Output the (X, Y) coordinate of the center of the cell containing the given text.  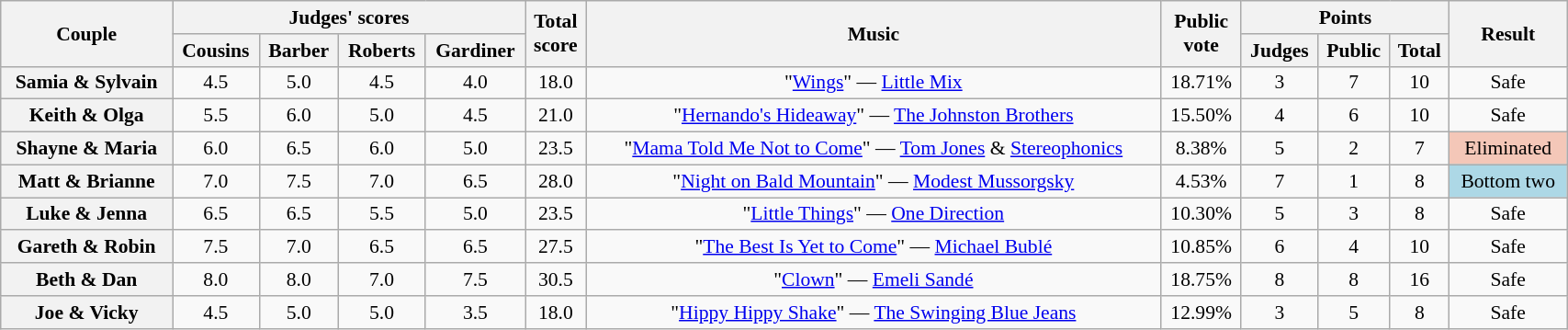
10.85% (1201, 247)
12.99% (1201, 313)
Samia & Sylvain (86, 83)
Cousins (216, 51)
4.53% (1201, 181)
Matt & Brianne (86, 181)
Gareth & Robin (86, 247)
Eliminated (1508, 149)
"Clown" — Emeli Sandé (874, 279)
"Wings" — Little Mix (874, 83)
28.0 (555, 181)
Bottom two (1508, 181)
Judges (1280, 51)
15.50% (1201, 116)
Couple (86, 33)
3.5 (476, 313)
Publicvote (1201, 33)
Points (1345, 17)
Beth & Dan (86, 279)
8.38% (1201, 149)
16 (1420, 279)
Shayne & Maria (86, 149)
Roberts (381, 51)
Totalscore (555, 33)
"Night on Bald Mountain" — Modest Mussorgsky (874, 181)
"Mama Told Me Not to Come" — Tom Jones & Stereophonics (874, 149)
Joe & Vicky (86, 313)
Barber (299, 51)
Keith & Olga (86, 116)
"Hippy Hippy Shake" — The Swinging Blue Jeans (874, 313)
"Hernando's Hideaway" — The Johnston Brothers (874, 116)
"The Best Is Yet to Come" — Michael Bublé (874, 247)
18.75% (1201, 279)
Gardiner (476, 51)
Total (1420, 51)
"Little Things" — One Direction (874, 214)
21.0 (555, 116)
30.5 (555, 279)
2 (1354, 149)
1 (1354, 181)
Luke & Jenna (86, 214)
18.71% (1201, 83)
Public (1354, 51)
Result (1508, 33)
27.5 (555, 247)
Music (874, 33)
4.0 (476, 83)
Judges' scores (349, 17)
10.30% (1201, 214)
